Determine the [x, y] coordinate at the center of the cell enclosing the given text.  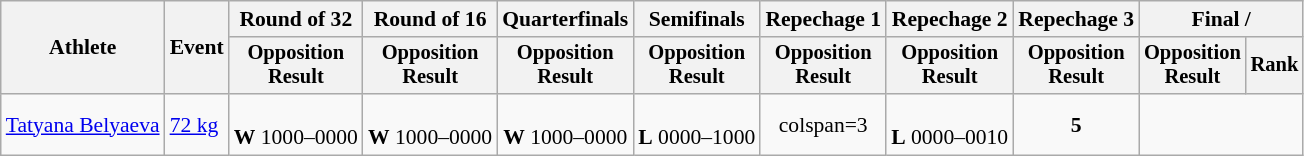
Quarterfinals [565, 19]
Round of 16 [430, 19]
colspan=3 [823, 124]
L 0000–0010 [950, 124]
72 kg [197, 124]
Tatyana Belyaeva [83, 124]
Semifinals [696, 19]
Event [197, 48]
Repechage 3 [1076, 19]
Repechage 1 [823, 19]
L 0000–1000 [696, 124]
Rank [1275, 66]
Round of 32 [296, 19]
Athlete [83, 48]
Final / [1221, 19]
Repechage 2 [950, 19]
5 [1076, 124]
